Locate the cell with the specified text and output its (x, y) center coordinate. 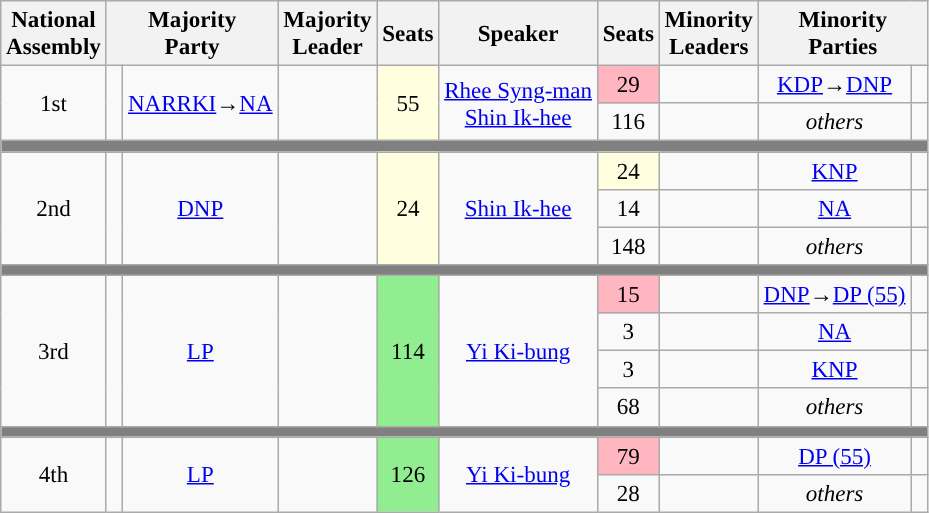
15 (628, 295)
Speaker (518, 34)
NARRKI→NA (200, 104)
148 (628, 246)
DNP→DP (55) (834, 295)
DNP (200, 208)
29 (628, 85)
MinorityLeaders (708, 34)
Shin Ik-hee (518, 208)
3rd (54, 352)
KDP→DNP (834, 85)
MajorityParty (192, 34)
116 (628, 122)
1st (54, 104)
28 (628, 494)
114 (408, 352)
2nd (54, 208)
DP (55) (834, 456)
55 (408, 104)
126 (408, 474)
MajorityLeader (328, 34)
79 (628, 456)
MinorityParties (842, 34)
68 (628, 408)
Rhee Syng-man Shin Ik-hee (518, 104)
14 (628, 209)
NationalAssembly (54, 34)
4th (54, 474)
